Scan for the cell matching the given text and deliver its (x, y) coordinate at center. 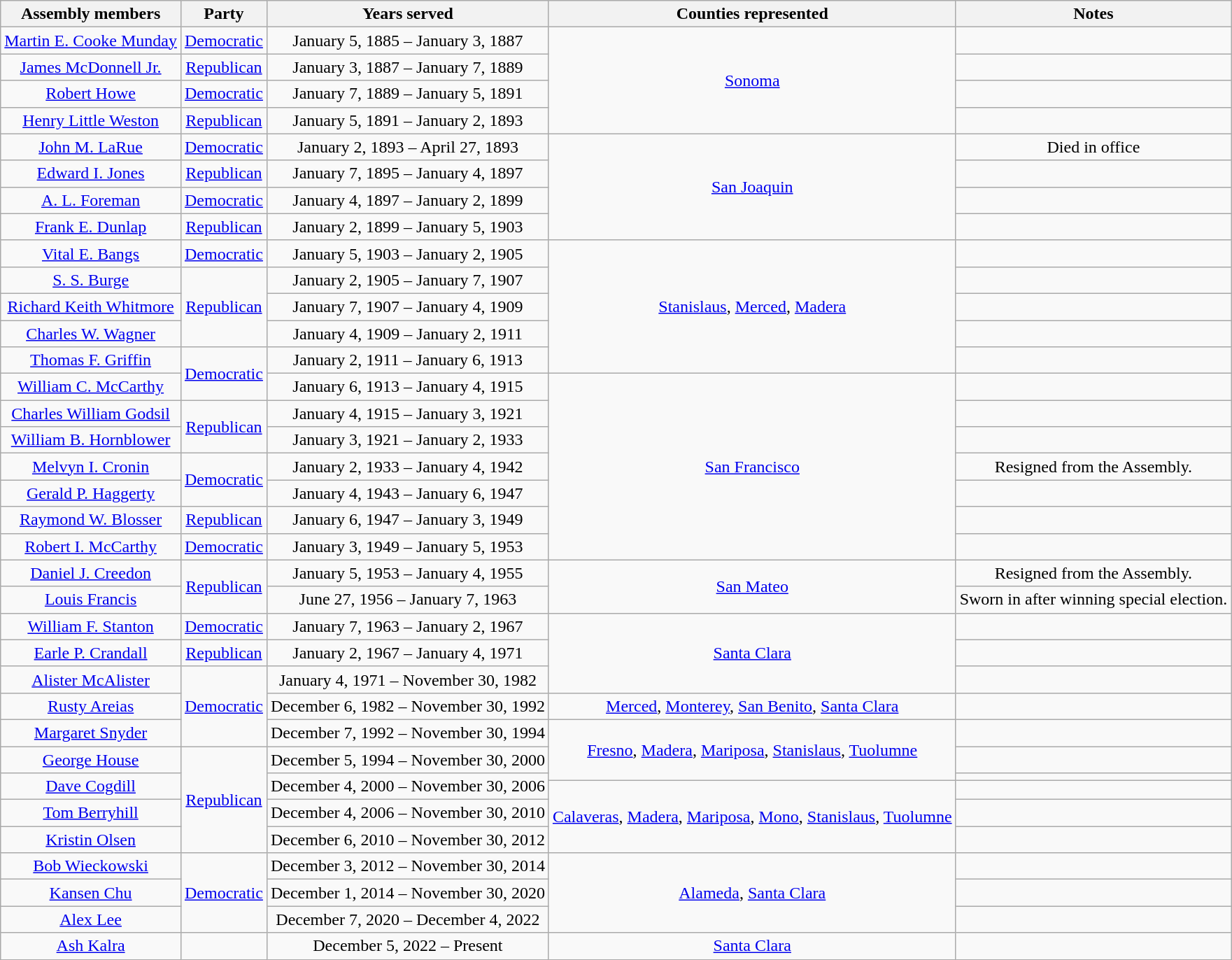
Party (224, 14)
William C. McCarthy (91, 387)
January 2, 1893 – April 27, 1893 (407, 147)
December 5, 2022 – Present (407, 946)
Kristin Olsen (91, 840)
Dave Cogdill (91, 786)
January 3, 1887 – January 7, 1889 (407, 67)
January 7, 1889 – January 5, 1891 (407, 94)
San Francisco (752, 467)
Charles W. Wagner (91, 334)
Rusty Areias (91, 706)
Notes (1093, 14)
January 4, 1915 – January 3, 1921 (407, 414)
Fresno, Madera, Mariposa, Stanislaus, Tuolumne (752, 750)
John M. LaRue (91, 147)
Louis Francis (91, 600)
Counties represented (752, 14)
January 2, 1911 – January 6, 1913 (407, 360)
December 4, 2006 – November 30, 2010 (407, 813)
William B. Hornblower (91, 440)
Charles William Godsil (91, 414)
June 27, 1956 – January 7, 1963 (407, 600)
December 6, 2010 – November 30, 2012 (407, 840)
January 7, 1895 – January 4, 1897 (407, 174)
Thomas F. Griffin (91, 360)
A. L. Foreman (91, 200)
Kansen Chu (91, 893)
December 4, 2000 – November 30, 2006 (407, 786)
January 5, 1903 – January 2, 1905 (407, 253)
Melvyn I. Cronin (91, 467)
Daniel J. Creedon (91, 573)
Richard Keith Whitmore (91, 306)
January 5, 1891 – January 2, 1893 (407, 120)
San Joaquin (752, 187)
January 6, 1913 – January 4, 1915 (407, 387)
Alameda, Santa Clara (752, 893)
January 5, 1953 – January 4, 1955 (407, 573)
Robert Howe (91, 94)
Frank E. Dunlap (91, 227)
December 1, 2014 – November 30, 2020 (407, 893)
George House (91, 759)
Gerald P. Haggerty (91, 493)
December 6, 1982 – November 30, 1992 (407, 706)
December 5, 1994 – November 30, 2000 (407, 759)
Years served (407, 14)
Tom Berryhill (91, 813)
January 4, 1897 – January 2, 1899 (407, 200)
December 7, 2020 – December 4, 2022 (407, 919)
Stanislaus, Merced, Madera (752, 306)
William F. Stanton (91, 626)
December 3, 2012 – November 30, 2014 (407, 866)
January 4, 1943 – January 6, 1947 (407, 493)
January 7, 1963 – January 2, 1967 (407, 626)
January 2, 1905 – January 7, 1907 (407, 280)
Alister McAlister (91, 679)
Assembly members (91, 14)
January 5, 1885 – January 3, 1887 (407, 41)
Edward I. Jones (91, 174)
Bob Wieckowski (91, 866)
January 2, 1899 – January 5, 1903 (407, 227)
James McDonnell Jr. (91, 67)
January 7, 1907 – January 4, 1909 (407, 306)
January 3, 1921 – January 2, 1933 (407, 440)
Robert I. McCarthy (91, 546)
January 4, 1909 – January 2, 1911 (407, 334)
Sonoma (752, 80)
Died in office (1093, 147)
Vital E. Bangs (91, 253)
January 3, 1949 – January 5, 1953 (407, 546)
December 7, 1992 – November 30, 1994 (407, 733)
January 4, 1971 – November 30, 1982 (407, 679)
Earle P. Crandall (91, 653)
Martin E. Cooke Munday (91, 41)
Alex Lee (91, 919)
January 2, 1967 – January 4, 1971 (407, 653)
San Mateo (752, 586)
Ash Kalra (91, 946)
Henry Little Weston (91, 120)
Calaveras, Madera, Mariposa, Mono, Stanislaus, Tuolumne (752, 817)
Sworn in after winning special election. (1093, 600)
Raymond W. Blosser (91, 520)
Merced, Monterey, San Benito, Santa Clara (752, 706)
S. S. Burge (91, 280)
January 6, 1947 – January 3, 1949 (407, 520)
Margaret Snyder (91, 733)
January 2, 1933 – January 4, 1942 (407, 467)
